Return [x, y] of the center of cell containing provided text 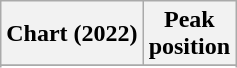
Peakposition [189, 34]
Chart (2022) [72, 34]
